Identify which cell holds the provided text, then report its [x, y] central coordinate. 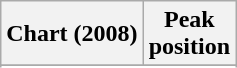
Chart (2008) [72, 34]
Peak position [189, 34]
